From the cell containing the given text, extract its center point as (x, y) coordinate. 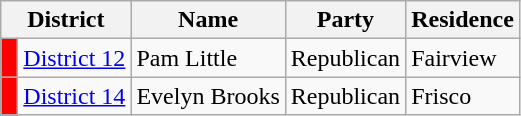
Pam Little (208, 58)
Fairview (463, 58)
Residence (463, 20)
Name (208, 20)
Party (345, 20)
District (66, 20)
District 12 (74, 58)
District 14 (74, 96)
Evelyn Brooks (208, 96)
Frisco (463, 96)
